Extract the [x, y] coordinate from the center of the cell holding the provided text.  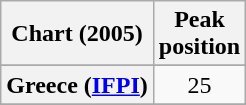
Greece (IFPI) [78, 85]
Chart (2005) [78, 34]
25 [199, 85]
Peakposition [199, 34]
